Identify which cell holds the provided text, then report its [x, y] central coordinate. 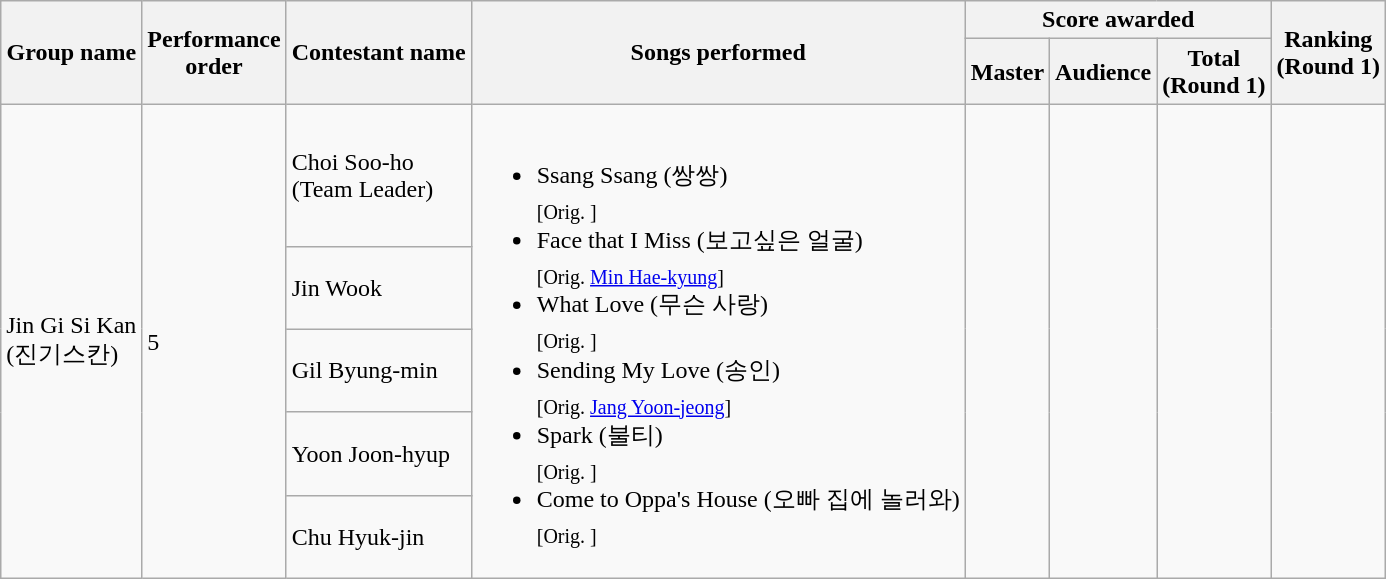
Gil Byung-min [378, 370]
Score awarded [1118, 20]
Songs performed [718, 52]
Ranking(Round 1) [1328, 52]
Master [1007, 72]
Audience [1104, 72]
Jin Gi Si Kan(진기스칸) [72, 342]
Choi Soo-ho(Team Leader) [378, 175]
Group name [72, 52]
Chu Hyuk-jin [378, 536]
5 [214, 342]
Contestant name [378, 52]
Total(Round 1) [1214, 72]
Performanceorder [214, 52]
Yoon Joon-hyup [378, 454]
Jin Wook [378, 288]
